Determine the [x, y] coordinate at the center of the cell enclosing the given text.  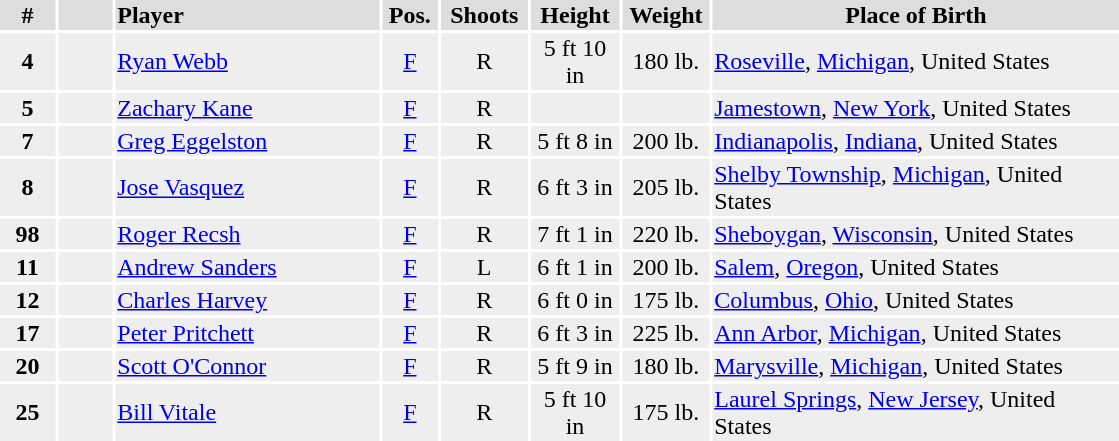
12 [28, 300]
4 [28, 62]
25 [28, 412]
Ryan Webb [248, 62]
Weight [666, 15]
5 ft 8 in [575, 141]
20 [28, 366]
Scott O'Connor [248, 366]
Greg Eggelston [248, 141]
Jamestown, New York, United States [916, 108]
Marysville, Michigan, United States [916, 366]
Jose Vasquez [248, 188]
Height [575, 15]
Bill Vitale [248, 412]
Shoots [484, 15]
Roger Recsh [248, 234]
Indianapolis, Indiana, United States [916, 141]
Pos. [410, 15]
Ann Arbor, Michigan, United States [916, 333]
Roseville, Michigan, United States [916, 62]
Zachary Kane [248, 108]
8 [28, 188]
Peter Pritchett [248, 333]
6 ft 1 in [575, 267]
205 lb. [666, 188]
Laurel Springs, New Jersey, United States [916, 412]
5 [28, 108]
7 [28, 141]
220 lb. [666, 234]
11 [28, 267]
Andrew Sanders [248, 267]
Charles Harvey [248, 300]
17 [28, 333]
Columbus, Ohio, United States [916, 300]
Player [248, 15]
Sheboygan, Wisconsin, United States [916, 234]
Shelby Township, Michigan, United States [916, 188]
225 lb. [666, 333]
98 [28, 234]
Salem, Oregon, United States [916, 267]
7 ft 1 in [575, 234]
# [28, 15]
6 ft 0 in [575, 300]
L [484, 267]
Place of Birth [916, 15]
5 ft 9 in [575, 366]
